For the text-containing cell, return its midpoint in (x, y) coordinate format. 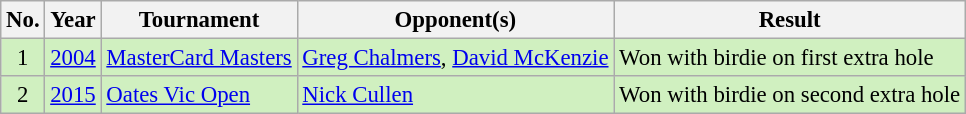
Oates Vic Open (199, 95)
Nick Cullen (456, 95)
Won with birdie on first extra hole (790, 58)
Greg Chalmers, David McKenzie (456, 58)
2015 (73, 95)
MasterCard Masters (199, 58)
Result (790, 20)
Opponent(s) (456, 20)
Tournament (199, 20)
2 (23, 95)
Year (73, 20)
No. (23, 20)
Won with birdie on second extra hole (790, 95)
1 (23, 58)
2004 (73, 58)
